Locate the cell with the specified text and output its [X, Y] center coordinate. 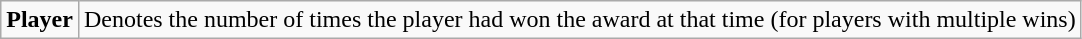
Denotes the number of times the player had won the award at that time (for players with multiple wins) [580, 20]
Player [40, 20]
